Extract the [X, Y] coordinate from the center of the cell holding the provided text.  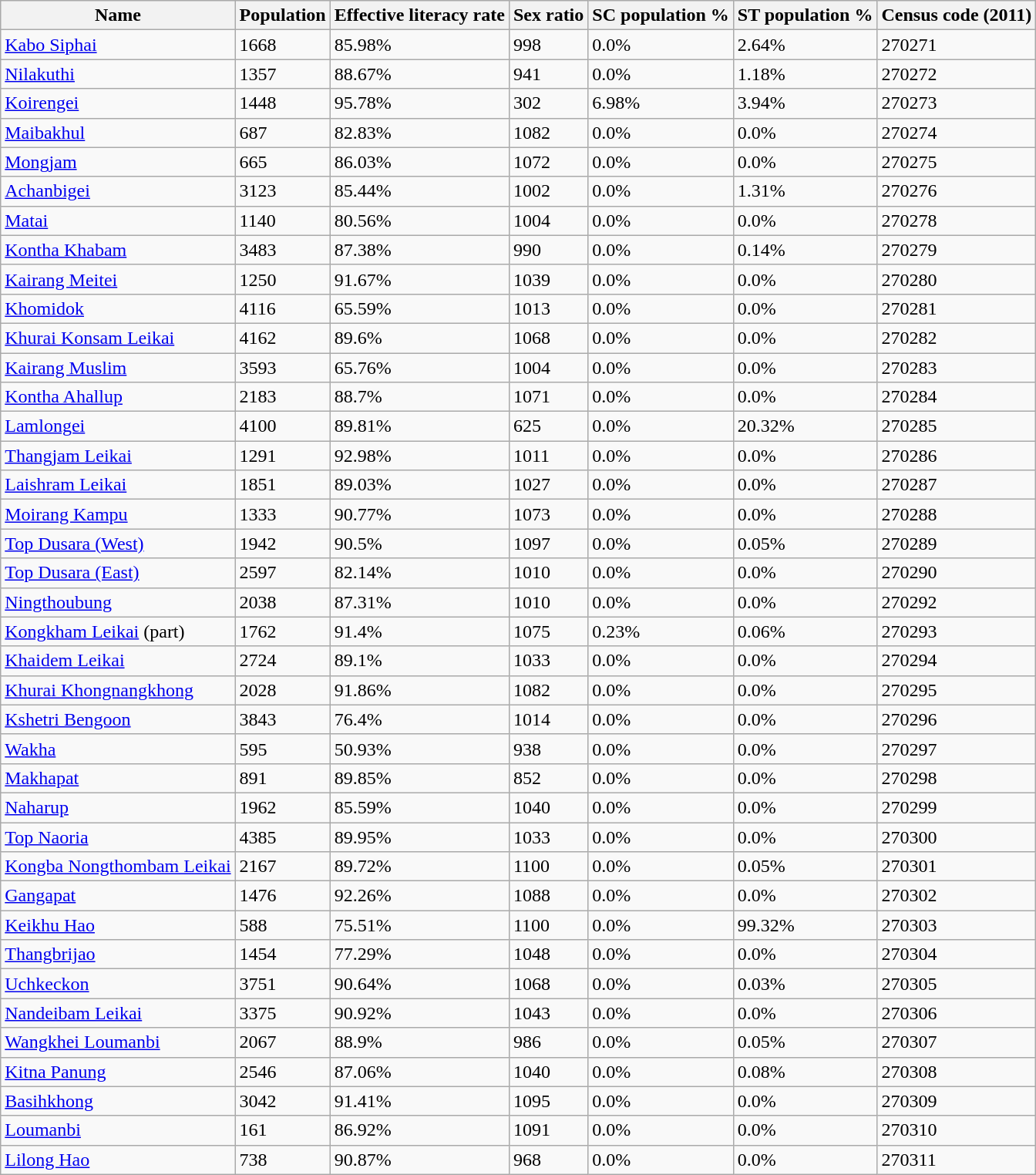
3123 [282, 191]
1048 [548, 954]
75.51% [419, 925]
2038 [282, 602]
986 [548, 1042]
270271 [957, 45]
891 [282, 778]
270284 [957, 397]
588 [282, 925]
Name [118, 15]
2067 [282, 1042]
270289 [957, 544]
ST population % [805, 15]
2597 [282, 573]
1.31% [805, 191]
6.98% [661, 103]
92.26% [419, 896]
941 [548, 74]
91.67% [419, 279]
270276 [957, 191]
998 [548, 45]
1091 [548, 1130]
Population [282, 15]
89.85% [419, 778]
20.32% [805, 426]
270283 [957, 368]
968 [548, 1160]
0.08% [805, 1072]
Maibakhul [118, 133]
270295 [957, 690]
665 [282, 162]
4385 [282, 837]
270281 [957, 308]
86.03% [419, 162]
1072 [548, 162]
88.9% [419, 1042]
87.31% [419, 602]
3375 [282, 1013]
1291 [282, 456]
Koirengei [118, 103]
270279 [957, 250]
91.41% [419, 1101]
3843 [282, 719]
1088 [548, 896]
270286 [957, 456]
Laishram Leikai [118, 485]
2724 [282, 661]
90.77% [419, 514]
Nilakuthi [118, 74]
270282 [957, 338]
270300 [957, 837]
89.6% [419, 338]
Keikhu Hao [118, 925]
Kairang Meitei [118, 279]
90.5% [419, 544]
938 [548, 749]
85.44% [419, 191]
270297 [957, 749]
1002 [548, 191]
Kontha Khabam [118, 250]
Gangapat [118, 896]
85.59% [419, 807]
1.18% [805, 74]
270292 [957, 602]
Top Dusara (West) [118, 544]
1357 [282, 74]
270305 [957, 984]
0.03% [805, 984]
1454 [282, 954]
Basihkhong [118, 1101]
50.93% [419, 749]
2546 [282, 1072]
Kshetri Bengoon [118, 719]
1039 [548, 279]
89.72% [419, 867]
270310 [957, 1130]
89.03% [419, 485]
270302 [957, 896]
270306 [957, 1013]
4116 [282, 308]
1762 [282, 631]
76.4% [419, 719]
Kairang Muslim [118, 368]
1448 [282, 103]
Achanbigei [118, 191]
3593 [282, 368]
270275 [957, 162]
90.87% [419, 1160]
1027 [548, 485]
2.64% [805, 45]
4100 [282, 426]
0.14% [805, 250]
Khurai Khongnangkhong [118, 690]
82.83% [419, 133]
82.14% [419, 573]
302 [548, 103]
2167 [282, 867]
2028 [282, 690]
65.76% [419, 368]
91.4% [419, 631]
85.98% [419, 45]
Top Naoria [118, 837]
65.59% [419, 308]
86.92% [419, 1130]
1075 [548, 631]
3.94% [805, 103]
3042 [282, 1101]
1014 [548, 719]
852 [548, 778]
4162 [282, 338]
99.32% [805, 925]
1476 [282, 896]
595 [282, 749]
1043 [548, 1013]
270299 [957, 807]
0.06% [805, 631]
92.98% [419, 456]
270280 [957, 279]
1071 [548, 397]
1962 [282, 807]
270296 [957, 719]
Khomidok [118, 308]
1011 [548, 456]
Kontha Ahallup [118, 397]
2183 [282, 397]
1073 [548, 514]
Census code (2011) [957, 15]
1095 [548, 1101]
270272 [957, 74]
89.1% [419, 661]
77.29% [419, 954]
Kabo Siphai [118, 45]
90.92% [419, 1013]
Moirang Kampu [118, 514]
270274 [957, 133]
Lamlongei [118, 426]
0.23% [661, 631]
SC population % [661, 15]
87.38% [419, 250]
270273 [957, 103]
1333 [282, 514]
Makhapat [118, 778]
80.56% [419, 221]
1097 [548, 544]
270290 [957, 573]
Khaidem Leikai [118, 661]
Effective literacy rate [419, 15]
Nandeibam Leikai [118, 1013]
270303 [957, 925]
270307 [957, 1042]
270278 [957, 221]
Khurai Konsam Leikai [118, 338]
Kongba Nongthombam Leikai [118, 867]
Sex ratio [548, 15]
88.67% [419, 74]
3483 [282, 250]
161 [282, 1130]
270287 [957, 485]
270304 [957, 954]
270288 [957, 514]
270301 [957, 867]
Wangkhei Loumanbi [118, 1042]
270294 [957, 661]
3751 [282, 984]
1668 [282, 45]
95.78% [419, 103]
Kitna Panung [118, 1072]
Matai [118, 221]
Top Dusara (East) [118, 573]
Thangjam Leikai [118, 456]
Loumanbi [118, 1130]
Uchkeckon [118, 984]
270309 [957, 1101]
687 [282, 133]
88.7% [419, 397]
738 [282, 1160]
89.95% [419, 837]
Naharup [118, 807]
1250 [282, 279]
87.06% [419, 1072]
Lilong Hao [118, 1160]
270298 [957, 778]
Wakha [118, 749]
90.64% [419, 984]
Kongkham Leikai (part) [118, 631]
270308 [957, 1072]
89.81% [419, 426]
1851 [282, 485]
625 [548, 426]
91.86% [419, 690]
Ningthoubung [118, 602]
Mongjam [118, 162]
270285 [957, 426]
1013 [548, 308]
1140 [282, 221]
Thangbrijao [118, 954]
1942 [282, 544]
990 [548, 250]
270293 [957, 631]
270311 [957, 1160]
